Extract the [x, y] coordinate from the center of the cell holding the provided text.  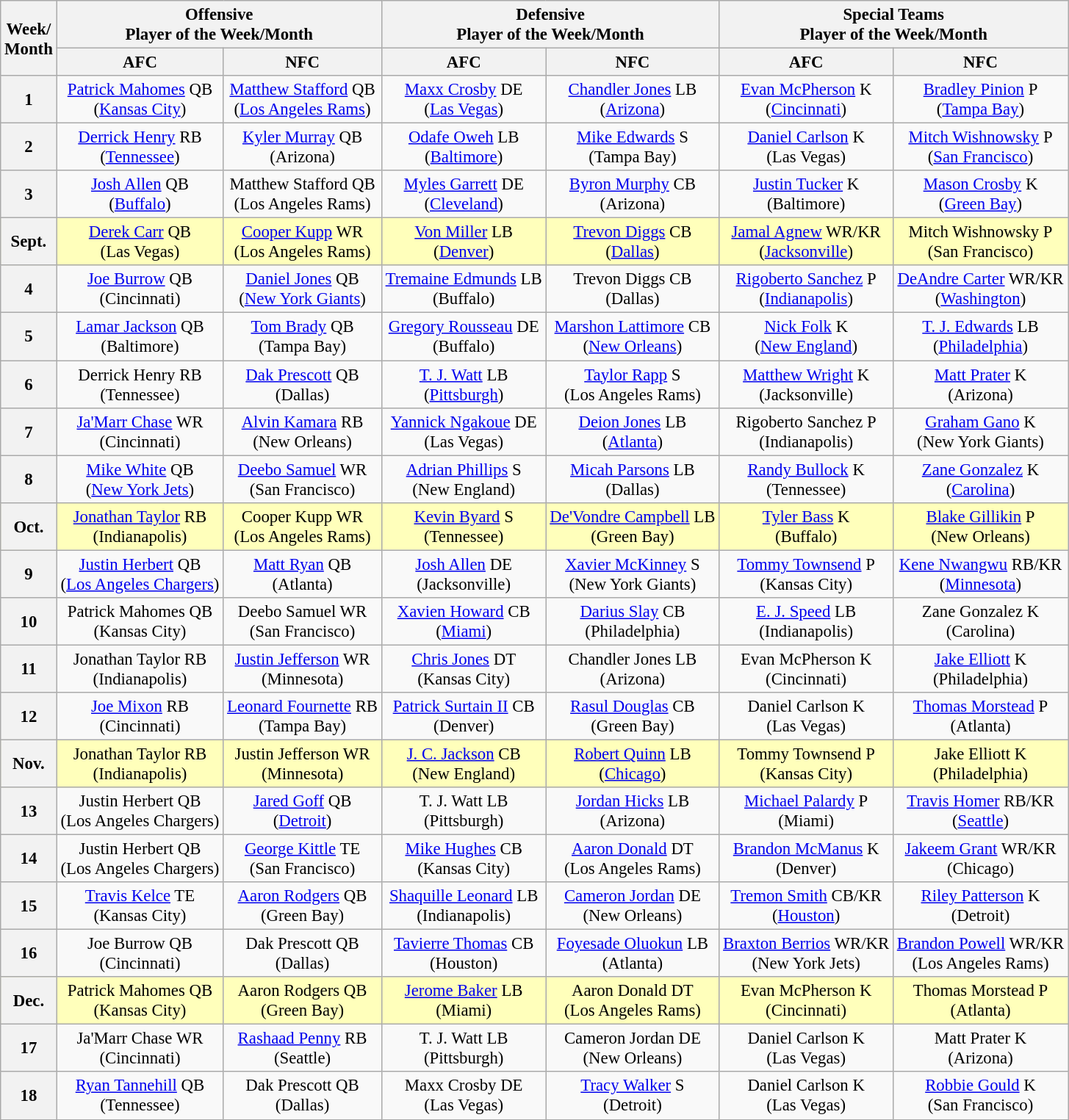
Chris Jones DT(Kansas City) [464, 668]
Jordan Hicks LB(Arizona) [633, 811]
Robert Quinn LB(Chicago) [633, 764]
George Kittle TE(San Francisco) [303, 859]
9 [29, 574]
Deion Jones LB(Atlanta) [633, 432]
Gregory Rousseau DE(Buffalo) [464, 336]
T. J. Edwards LB(Philadelphia) [980, 336]
Rashaad Penny RB(Seattle) [303, 1049]
8 [29, 479]
Tom Brady QB(Tampa Bay) [303, 336]
3 [29, 194]
J. C. Jackson CB(New England) [464, 764]
Josh Allen QB(Buffalo) [140, 194]
Foyesade Oluokun LB(Atlanta) [633, 953]
Dec. [29, 1000]
Nick Folk K(New England) [807, 336]
7 [29, 432]
Kevin Byard S(Tennessee) [464, 526]
Kyler Murray QB(Arizona) [303, 147]
Robbie Gould K(San Francisco) [980, 1096]
Mike Edwards S(Tampa Bay) [633, 147]
12 [29, 717]
Shaquille Leonard LB(Indianapolis) [464, 906]
Tremaine Edmunds LB(Buffalo) [464, 289]
Daniel Jones QB(New York Giants) [303, 289]
Mike Hughes CB(Kansas City) [464, 859]
1 [29, 100]
Patrick Surtain II CB(Denver) [464, 717]
Mason Crosby K(Green Bay) [980, 194]
Graham Gano K(New York Giants) [980, 432]
E. J. Speed LB(Indianapolis) [807, 621]
Bradley Pinion P(Tampa Bay) [980, 100]
Xavier McKinney S(New York Giants) [633, 574]
Rasul Douglas CB(Green Bay) [633, 717]
Tracy Walker S(Detroit) [633, 1096]
14 [29, 859]
15 [29, 906]
Justin Tucker K(Baltimore) [807, 194]
Lamar Jackson QB(Baltimore) [140, 336]
Sept. [29, 242]
OffensivePlayer of the Week/Month [219, 25]
Xavien Howard CB(Miami) [464, 621]
Jared Goff QB(Detroit) [303, 811]
Randy Bullock K(Tennessee) [807, 479]
10 [29, 621]
Tremon Smith CB/KR(Houston) [807, 906]
Byron Murphy CB(Arizona) [633, 194]
2 [29, 147]
Derek Carr QB(Las Vegas) [140, 242]
Leonard Fournette RB(Tampa Bay) [303, 717]
Joe Mixon RB(Cincinnati) [140, 717]
Mike White QB(New York Jets) [140, 479]
Michael Palardy P(Miami) [807, 811]
Darius Slay CB(Philadelphia) [633, 621]
5 [29, 336]
DeAndre Carter WR/KR(Washington) [980, 289]
Ryan Tannehill QB(Tennessee) [140, 1096]
Adrian Phillips S(New England) [464, 479]
Tavierre Thomas CB(Houston) [464, 953]
18 [29, 1096]
Week/Month [29, 38]
17 [29, 1049]
16 [29, 953]
Braxton Berrios WR/KR(New York Jets) [807, 953]
Josh Allen DE(Jacksonville) [464, 574]
Myles Garrett DE(Cleveland) [464, 194]
Brandon Powell WR/KR(Los Angeles Rams) [980, 953]
Nov. [29, 764]
Tyler Bass K(Buffalo) [807, 526]
Kene Nwangwu RB/KR(Minnesota) [980, 574]
Jakeem Grant WR/KR(Chicago) [980, 859]
Travis Kelce TE(Kansas City) [140, 906]
Matthew Wright K(Jacksonville) [807, 385]
Alvin Kamara RB(New Orleans) [303, 432]
Oct. [29, 526]
Marshon Lattimore CB(New Orleans) [633, 336]
Blake Gillikin P(New Orleans) [980, 526]
Jamal Agnew WR/KR(Jacksonville) [807, 242]
Yannick Ngakoue DE(Las Vegas) [464, 432]
DefensivePlayer of the Week/Month [550, 25]
Brandon McManus K(Denver) [807, 859]
Jerome Baker LB(Miami) [464, 1000]
Riley Patterson K(Detroit) [980, 906]
Matt Ryan QB(Atlanta) [303, 574]
Micah Parsons LB(Dallas) [633, 479]
Travis Homer RB/KR(Seattle) [980, 811]
6 [29, 385]
Von Miller LB(Denver) [464, 242]
11 [29, 668]
Special TeamsPlayer of the Week/Month [893, 25]
Taylor Rapp S(Los Angeles Rams) [633, 385]
13 [29, 811]
Odafe Oweh LB(Baltimore) [464, 147]
De'Vondre Campbell LB(Green Bay) [633, 526]
4 [29, 289]
